Output the (X, Y) coordinate of the center of the cell containing the given text.  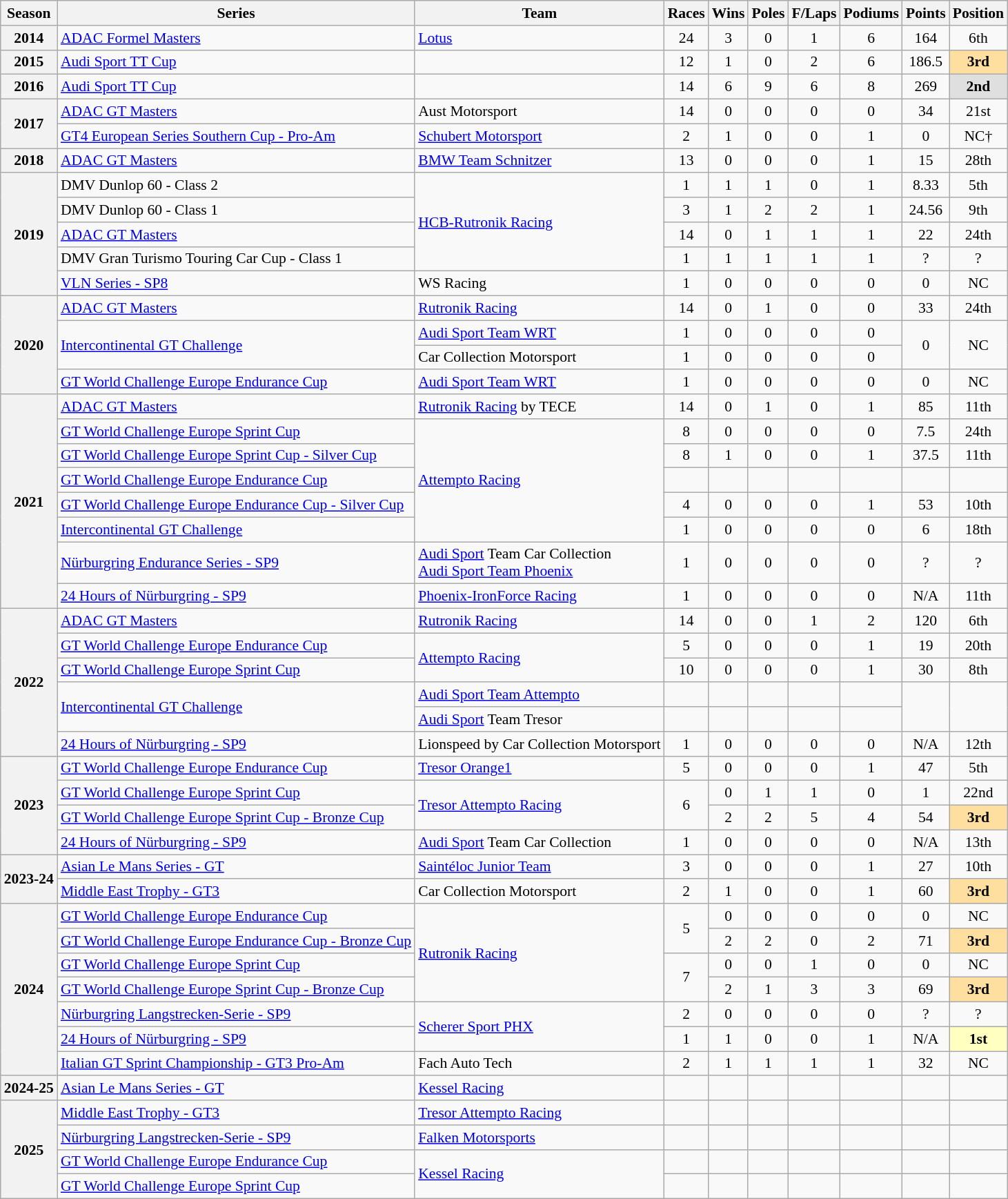
Podiums (871, 13)
2023 (29, 805)
HCB-Rutronik Racing (540, 222)
Lionspeed by Car Collection Motorsport (540, 744)
Position (978, 13)
1st (978, 1039)
Rutronik Racing by TECE (540, 407)
Nürburgring Endurance Series - SP9 (236, 563)
33 (926, 309)
20th (978, 645)
12 (686, 62)
Falken Motorsports (540, 1138)
2022 (29, 683)
Season (29, 13)
18th (978, 529)
2024-25 (29, 1089)
10 (686, 670)
GT World Challenge Europe Endurance Cup - Silver Cup (236, 505)
Team (540, 13)
2019 (29, 235)
269 (926, 87)
13 (686, 161)
Audi Sport Team Car CollectionAudi Sport Team Phoenix (540, 563)
2023-24 (29, 879)
9th (978, 210)
69 (926, 990)
Scherer Sport PHX (540, 1027)
164 (926, 38)
27 (926, 867)
120 (926, 621)
GT4 European Series Southern Cup - Pro-Am (236, 136)
DMV Dunlop 60 - Class 2 (236, 186)
19 (926, 645)
28th (978, 161)
60 (926, 892)
F/Laps (814, 13)
32 (926, 1064)
Audi Sport Team Car Collection (540, 842)
85 (926, 407)
DMV Gran Turismo Touring Car Cup - Class 1 (236, 259)
24.56 (926, 210)
Poles (768, 13)
Audi Sport Team Tresor (540, 719)
Races (686, 13)
GT World Challenge Europe Sprint Cup - Silver Cup (236, 456)
2018 (29, 161)
22 (926, 235)
2020 (29, 345)
2017 (29, 124)
7.5 (926, 431)
Italian GT Sprint Championship - GT3 Pro-Am (236, 1064)
Tresor Orange1 (540, 768)
Points (926, 13)
24 (686, 38)
22nd (978, 793)
54 (926, 818)
7 (686, 977)
71 (926, 941)
Audi Sport Team Attempto (540, 695)
Wins (729, 13)
37.5 (926, 456)
2nd (978, 87)
GT World Challenge Europe Endurance Cup - Bronze Cup (236, 941)
2016 (29, 87)
Aust Motorsport (540, 112)
BMW Team Schnitzer (540, 161)
30 (926, 670)
2024 (29, 990)
Fach Auto Tech (540, 1064)
Phoenix-IronForce Racing (540, 596)
15 (926, 161)
186.5 (926, 62)
2014 (29, 38)
2015 (29, 62)
8.33 (926, 186)
DMV Dunlop 60 - Class 1 (236, 210)
NC† (978, 136)
53 (926, 505)
8th (978, 670)
21st (978, 112)
47 (926, 768)
WS Racing (540, 284)
13th (978, 842)
ADAC Formel Masters (236, 38)
Series (236, 13)
2021 (29, 501)
Schubert Motorsport (540, 136)
Lotus (540, 38)
12th (978, 744)
9 (768, 87)
VLN Series - SP8 (236, 284)
2025 (29, 1149)
34 (926, 112)
Saintéloc Junior Team (540, 867)
